Capture the cell that displays the provided text and extract its [X, Y] central coordinate. 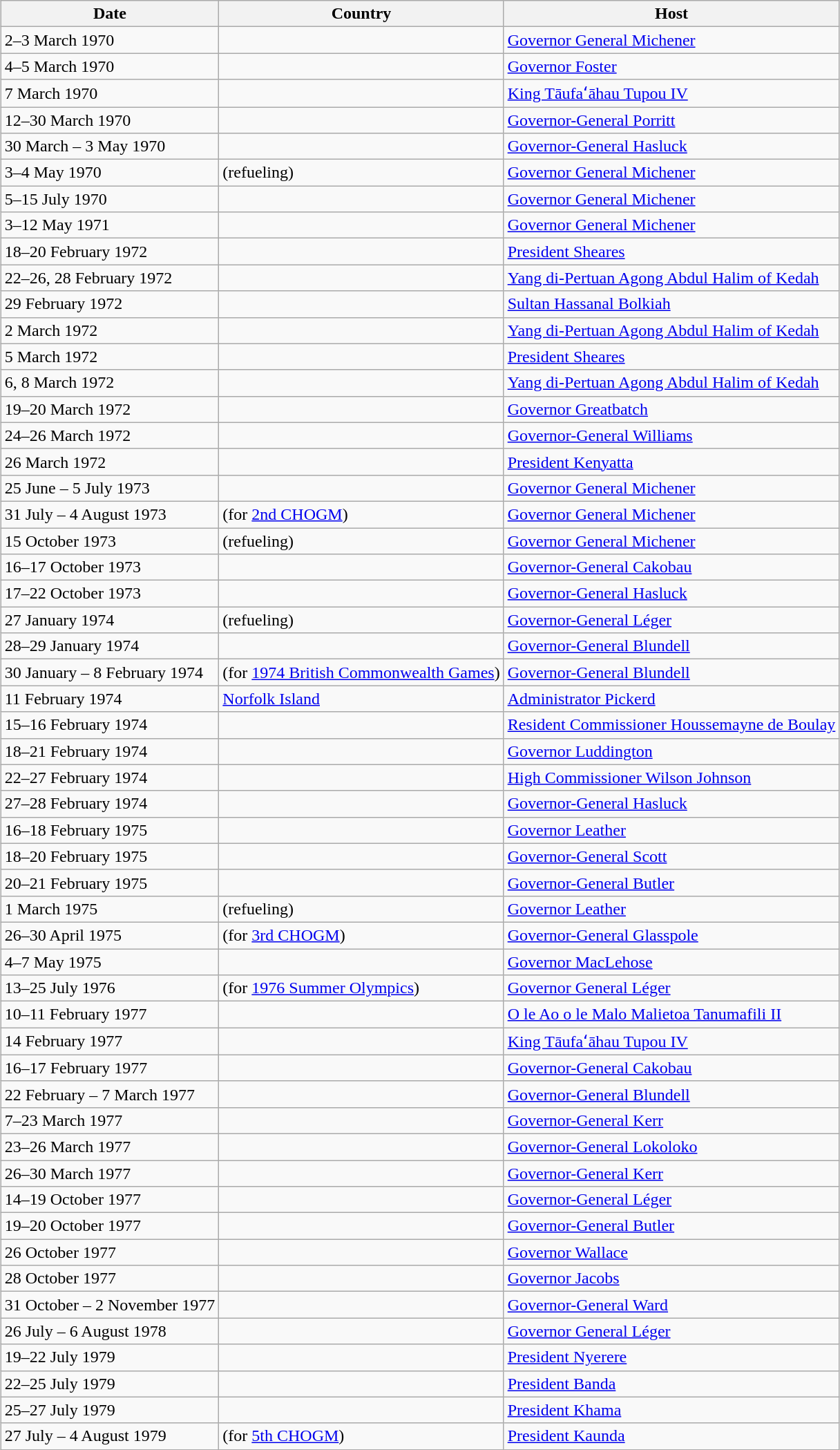
Governor Luddington [671, 751]
17–22 October 1973 [110, 594]
27–28 February 1974 [110, 804]
20–21 February 1975 [110, 883]
26 July – 6 August 1978 [110, 1331]
16–17 February 1977 [110, 1068]
27 July – 4 August 1979 [110, 1436]
25 June – 5 July 1973 [110, 488]
12–30 March 1970 [110, 120]
10–11 February 1977 [110, 1015]
(for 1976 Summer Olympics) [361, 988]
25–27 July 1979 [110, 1410]
19–20 October 1977 [110, 1226]
President Kaunda [671, 1436]
30 January – 8 February 1974 [110, 672]
22–26, 28 February 1972 [110, 278]
14–19 October 1977 [110, 1200]
13–25 July 1976 [110, 988]
President Kenyatta [671, 462]
Governor MacLehose [671, 961]
President Nyerere [671, 1357]
Governor-General Lokoloko [671, 1147]
24–26 March 1972 [110, 435]
(for 3rd CHOGM) [361, 935]
4–7 May 1975 [110, 961]
23–26 March 1977 [110, 1147]
(for 1974 British Commonwealth Games) [361, 672]
28 October 1977 [110, 1279]
18–21 February 1974 [110, 751]
19–20 March 1972 [110, 409]
5 March 1972 [110, 357]
27 January 1974 [110, 620]
7–23 March 1977 [110, 1120]
High Commissioner Wilson Johnson [671, 778]
Governor-General Ward [671, 1305]
3–12 May 1971 [110, 225]
5–15 July 1970 [110, 199]
31 July – 4 August 1973 [110, 514]
18–20 February 1975 [110, 856]
(for 5th CHOGM) [361, 1436]
22 February – 7 March 1977 [110, 1094]
Governor Jacobs [671, 1279]
Date [110, 14]
Country [361, 14]
22–27 February 1974 [110, 778]
15–16 February 1974 [110, 725]
President Banda [671, 1384]
Governor-General Glasspole [671, 935]
Administrator Pickerd [671, 699]
Resident Commissioner Houssemayne de Boulay [671, 725]
28–29 January 1974 [110, 646]
4–5 March 1970 [110, 66]
(for 2nd CHOGM) [361, 514]
O le Ao o le Malo Malietoa Tanumafili II [671, 1015]
22–25 July 1979 [110, 1384]
16–17 October 1973 [110, 567]
Host [671, 14]
6, 8 March 1972 [110, 383]
2–3 March 1970 [110, 40]
11 February 1974 [110, 699]
31 October – 2 November 1977 [110, 1305]
Governor-General Porritt [671, 120]
Governor-General Scott [671, 856]
Governor Wallace [671, 1252]
Sultan Hassanal Bolkiah [671, 304]
18–20 February 1972 [110, 252]
16–18 February 1975 [110, 830]
30 March – 3 May 1970 [110, 147]
26–30 March 1977 [110, 1173]
26 October 1977 [110, 1252]
President Khama [671, 1410]
26 March 1972 [110, 462]
19–22 July 1979 [110, 1357]
7 March 1970 [110, 93]
Governor Foster [671, 66]
Norfolk Island [361, 699]
26–30 April 1975 [110, 935]
15 October 1973 [110, 541]
14 February 1977 [110, 1042]
3–4 May 1970 [110, 173]
Governor Greatbatch [671, 409]
2 March 1972 [110, 330]
Governor-General Williams [671, 435]
1 March 1975 [110, 909]
29 February 1972 [110, 304]
